For the text-containing cell, return its midpoint in (x, y) coordinate format. 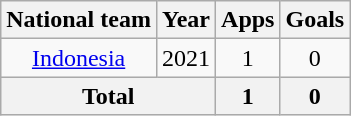
Year (186, 20)
National team (79, 20)
Indonesia (79, 58)
Goals (315, 20)
Apps (248, 20)
2021 (186, 58)
Total (108, 96)
